Pinpoint the cell where the given text exists, returning its [x, y] midpoint coordinate. 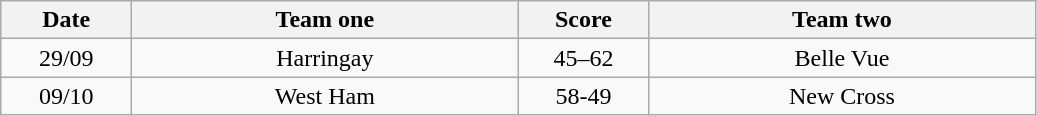
Belle Vue [842, 58]
29/09 [66, 58]
09/10 [66, 96]
Date [66, 20]
West Ham [325, 96]
Harringay [325, 58]
Score [584, 20]
Team two [842, 20]
Team one [325, 20]
45–62 [584, 58]
New Cross [842, 96]
58-49 [584, 96]
